Determine the [X, Y] coordinate at the center of the cell enclosing the given text.  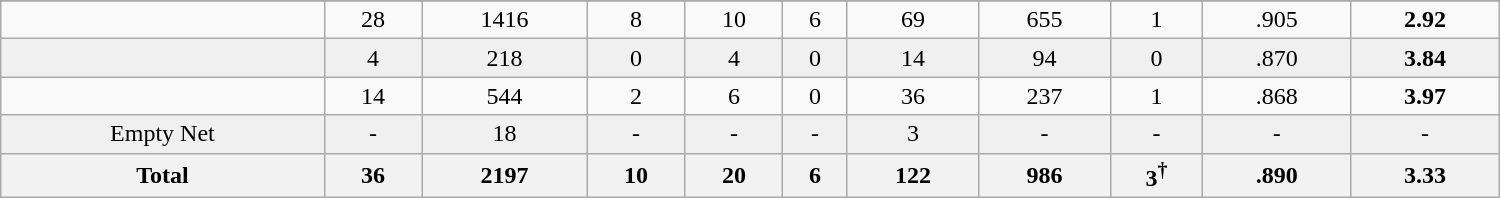
.870 [1277, 58]
Empty Net [162, 134]
3.33 [1425, 176]
8 [636, 20]
3† [1156, 176]
.905 [1277, 20]
3.97 [1425, 96]
655 [1044, 20]
94 [1044, 58]
.890 [1277, 176]
3 [912, 134]
.868 [1277, 96]
2197 [504, 176]
3.84 [1425, 58]
Total [162, 176]
2.92 [1425, 20]
1416 [504, 20]
28 [373, 20]
2 [636, 96]
544 [504, 96]
986 [1044, 176]
18 [504, 134]
218 [504, 58]
20 [734, 176]
122 [912, 176]
69 [912, 20]
237 [1044, 96]
